Pinpoint the cell where the given text exists, returning its (X, Y) midpoint coordinate. 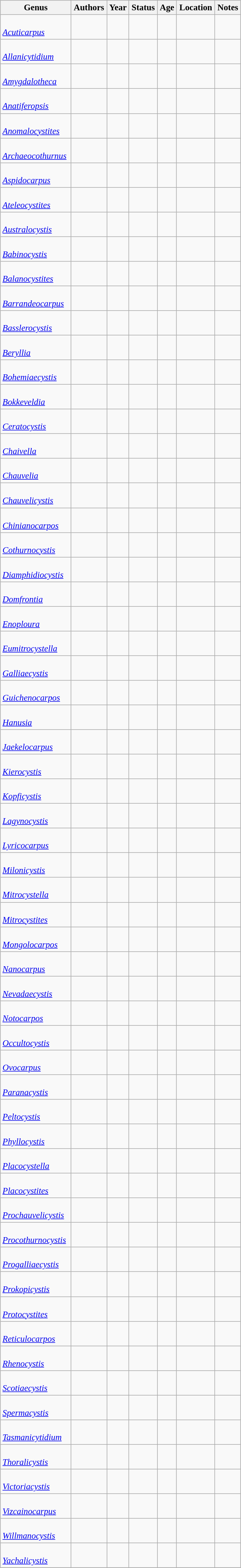
Basslerocystis (36, 323)
Lagynocystis (36, 816)
Notocarpos (36, 1013)
Barrandeocarpus (36, 298)
Bokkeveldia (36, 397)
Babinocystis (36, 249)
Chauvelicystis (36, 495)
Mitrocystella (36, 890)
Procothurnocystis (36, 1235)
Anatiferopsis (36, 101)
Amygdalotheca (36, 76)
Nevadaecystis (36, 988)
Tasmanicytidium (36, 1432)
Nanocarpus (36, 964)
Phyllocystis (36, 1136)
Galliaecystis (36, 668)
Anomalocystites (36, 126)
Beryllia (36, 347)
Australocystis (36, 224)
Aspidocarpus (36, 175)
Age (167, 8)
Enoploura (36, 619)
Guichenocarpos (36, 693)
Progalliaecystis (36, 1259)
Domfrontia (36, 594)
Spermacystis (36, 1407)
Ateleocystites (36, 200)
Mitrocystites (36, 914)
Mongolocarpos (36, 940)
Paranacystis (36, 1087)
Thoralicystis (36, 1457)
Reticulocarpos (36, 1333)
Prokopicystis (36, 1284)
Eumitrocystella (36, 643)
Bohemiaecystis (36, 372)
Notes (228, 8)
Milonicystis (36, 865)
Jaekelocarpus (36, 742)
Kierocystis (36, 766)
Diamphidiocystis (36, 569)
Prochauvelicystis (36, 1210)
Vizcainocarpus (36, 1506)
Allanicytidium (36, 52)
Ovocarpus (36, 1062)
Cothurnocystis (36, 545)
Archaeocothurnus (36, 150)
Scotiaecystis (36, 1383)
Placocystella (36, 1161)
Rhenocystis (36, 1359)
Location (196, 8)
Chauvelia (36, 471)
Hanusia (36, 717)
Occultocystis (36, 1038)
Genus (36, 8)
Acuticarpus (36, 27)
Status (143, 8)
Chaivella (36, 446)
Authors (89, 8)
Chinianocarpos (36, 520)
Year (118, 8)
Yachalicystis (36, 1555)
Kopficystis (36, 791)
Placocystites (36, 1186)
Lyricocarpus (36, 840)
Peltocystis (36, 1112)
Protocystites (36, 1309)
Ceratocystis (36, 421)
Victoriacystis (36, 1481)
Willmanocystis (36, 1531)
Balanocystites (36, 274)
